Extract the [x, y] coordinate from the center of the cell holding the provided text.  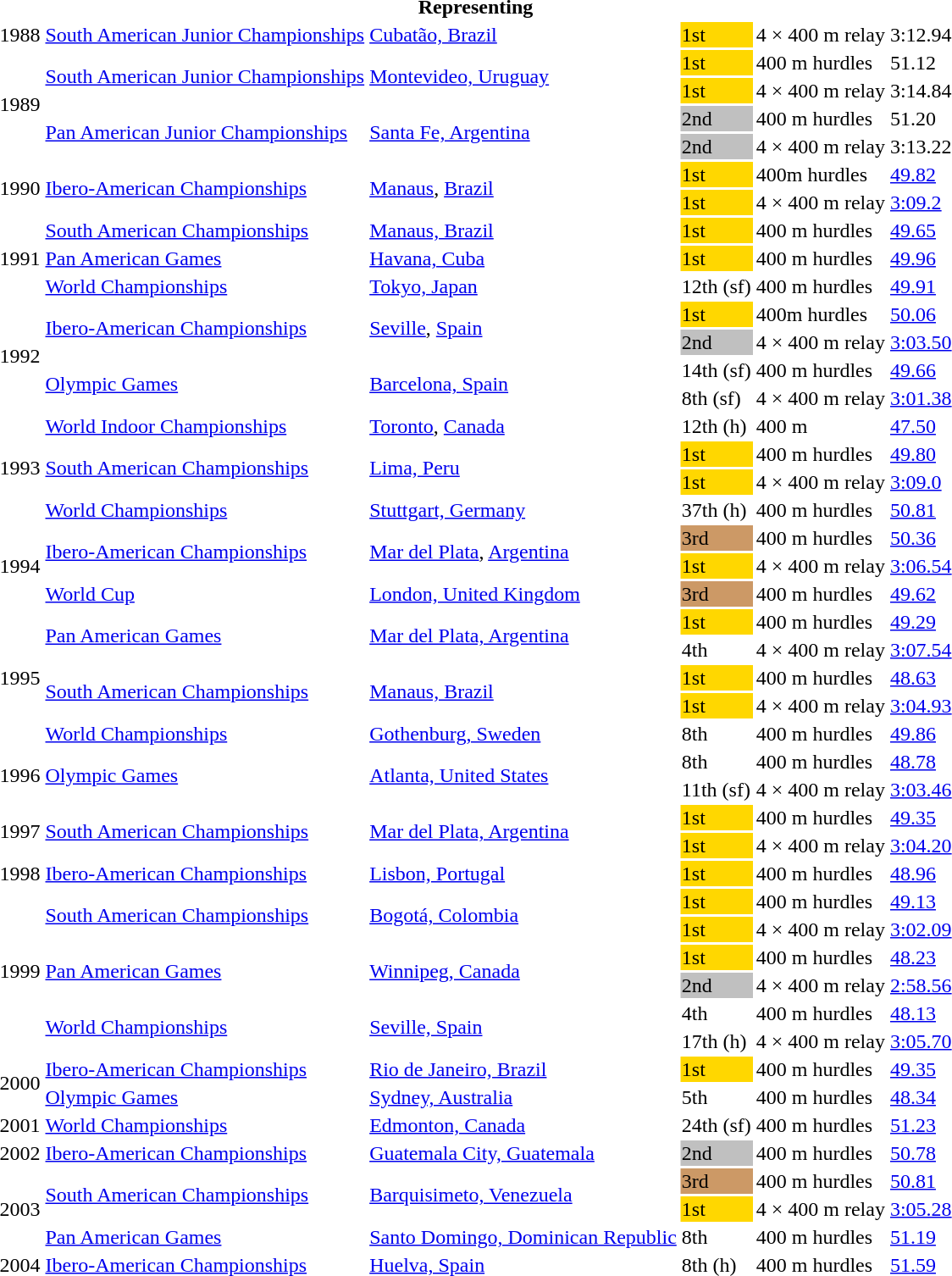
World Cup [205, 594]
Cubatão, Brazil [523, 35]
Atlanta, United States [523, 776]
Havana, Cuba [523, 258]
11th (sf) [717, 790]
Santa Fe, Argentina [523, 132]
Gothenburg, Sweden [523, 734]
12th (sf) [717, 286]
Edmonton, Canada [523, 1125]
Bogotá, Colombia [523, 915]
Lima, Peru [523, 468]
Sydney, Australia [523, 1097]
Montevideo, Uruguay [523, 76]
400 m [820, 426]
37th (h) [717, 510]
Tokyo, Japan [523, 286]
24th (sf) [717, 1125]
8th (sf) [717, 398]
Santo Domingo, Dominican Republic [523, 1237]
Guatemala City, Guatemala [523, 1153]
Winnipeg, Canada [523, 971]
Barcelona, Spain [523, 385]
Stuttgart, Germany [523, 510]
Toronto, Canada [523, 426]
Barquisimeto, Venezuela [523, 1195]
London, United Kingdom [523, 594]
17th (h) [717, 1041]
12th (h) [717, 426]
Rio de Janeiro, Brazil [523, 1069]
Lisbon, Portugal [523, 874]
14th (sf) [717, 370]
Pan American Junior Championships [205, 132]
World Indoor Championships [205, 426]
5th [717, 1097]
